Return the (X, Y) coordinate for the center point of the cell that contains the specified text.  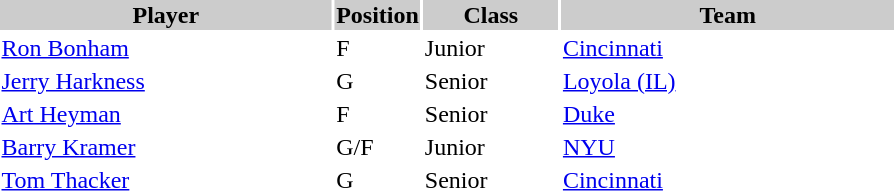
Art Heyman (166, 114)
NYU (728, 147)
Jerry Harkness (166, 81)
Player (166, 15)
Class (490, 15)
G/F (378, 147)
Barry Kramer (166, 147)
Duke (728, 114)
Ron Bonham (166, 48)
G (378, 81)
Cincinnati (728, 48)
Position (378, 15)
Team (728, 15)
Loyola (IL) (728, 81)
